Extract the [X, Y] coordinate from the center of the cell holding the provided text.  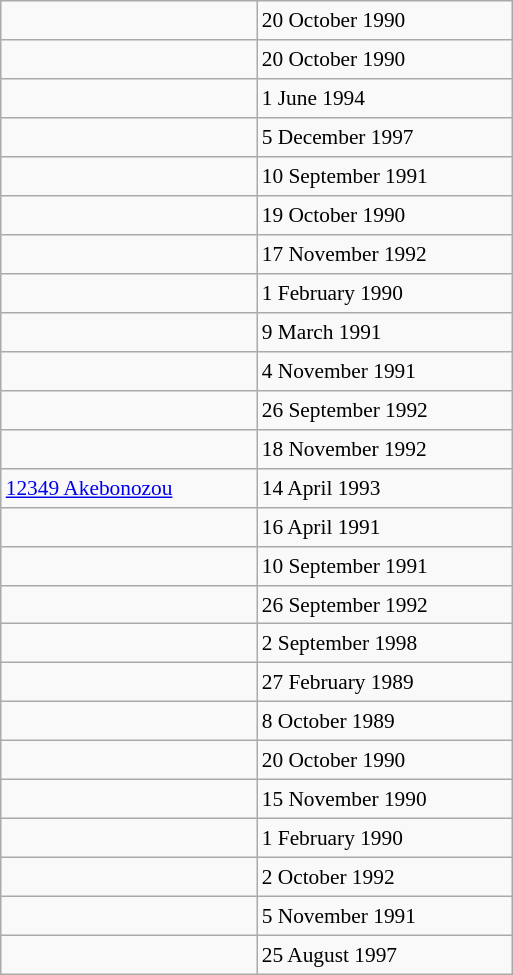
16 April 1991 [384, 526]
8 October 1989 [384, 722]
2 September 1998 [384, 644]
2 October 1992 [384, 878]
12349 Akebonozou [129, 488]
9 March 1991 [384, 332]
5 November 1991 [384, 916]
27 February 1989 [384, 682]
17 November 1992 [384, 254]
18 November 1992 [384, 448]
5 December 1997 [384, 138]
25 August 1997 [384, 954]
1 June 1994 [384, 98]
19 October 1990 [384, 216]
14 April 1993 [384, 488]
15 November 1990 [384, 800]
4 November 1991 [384, 370]
